Pinpoint the cell where the given text exists, returning its [X, Y] midpoint coordinate. 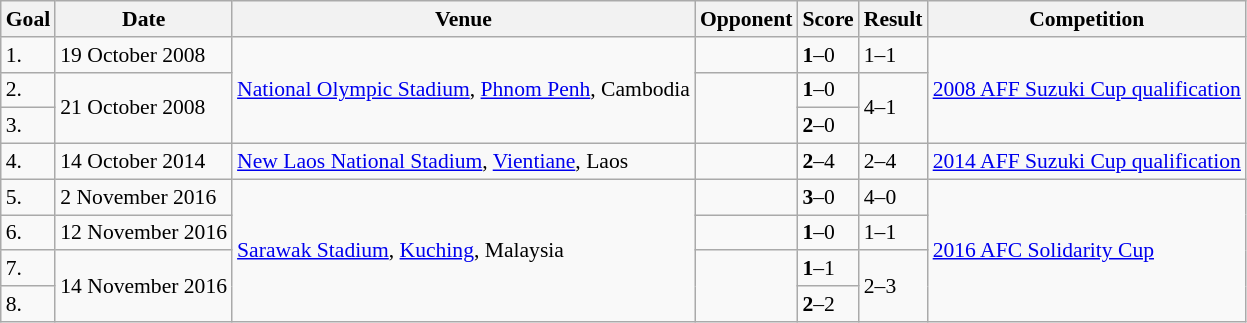
4–0 [894, 197]
Score [828, 19]
14 November 2016 [144, 286]
Competition [1087, 19]
21 October 2008 [144, 108]
6. [28, 233]
5. [28, 197]
2–0 [828, 126]
Opponent [746, 19]
8. [28, 304]
4. [28, 162]
Sarawak Stadium, Kuching, Malaysia [464, 250]
3. [28, 126]
2014 AFF Suzuki Cup qualification [1087, 162]
4–1 [894, 108]
2. [28, 90]
1. [28, 55]
Venue [464, 19]
19 October 2008 [144, 55]
2–3 [894, 286]
Goal [28, 19]
National Olympic Stadium, Phnom Penh, Cambodia [464, 90]
7. [28, 269]
2–2 [828, 304]
12 November 2016 [144, 233]
2 November 2016 [144, 197]
New Laos National Stadium, Vientiane, Laos [464, 162]
Result [894, 19]
14 October 2014 [144, 162]
Date [144, 19]
2008 AFF Suzuki Cup qualification [1087, 90]
2016 AFC Solidarity Cup [1087, 250]
3–0 [828, 197]
